Return [X, Y] of the center of cell containing provided text 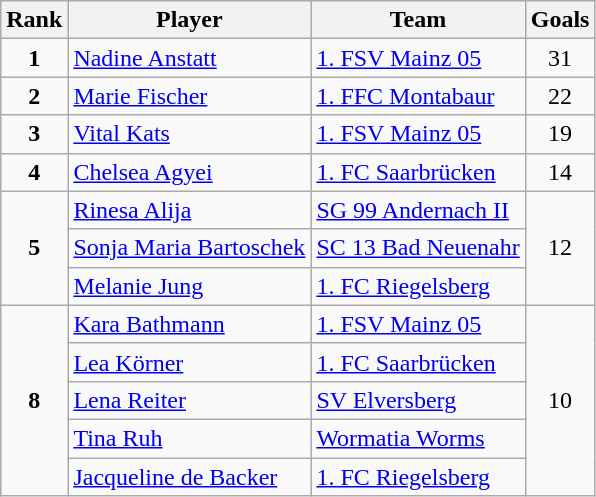
Rinesa Alija [190, 210]
Rank [34, 20]
Lena Reiter [190, 400]
Vital Kats [190, 134]
Nadine Anstatt [190, 58]
19 [560, 134]
Sonja Maria Bartoschek [190, 248]
Kara Bathmann [190, 324]
Goals [560, 20]
Marie Fischer [190, 96]
1. FFC Montabaur [418, 96]
Player [190, 20]
2 [34, 96]
Tina Ruh [190, 438]
31 [560, 58]
14 [560, 172]
12 [560, 248]
SG 99 Andernach II [418, 210]
22 [560, 96]
8 [34, 400]
Melanie Jung [190, 286]
5 [34, 248]
4 [34, 172]
10 [560, 400]
Lea Körner [190, 362]
SC 13 Bad Neuenahr [418, 248]
3 [34, 134]
Jacqueline de Backer [190, 477]
SV Elversberg [418, 400]
Team [418, 20]
Chelsea Agyei [190, 172]
Wormatia Worms [418, 438]
1 [34, 58]
